Detect which cell encompasses the target text, then output its [x, y] center coordinate. 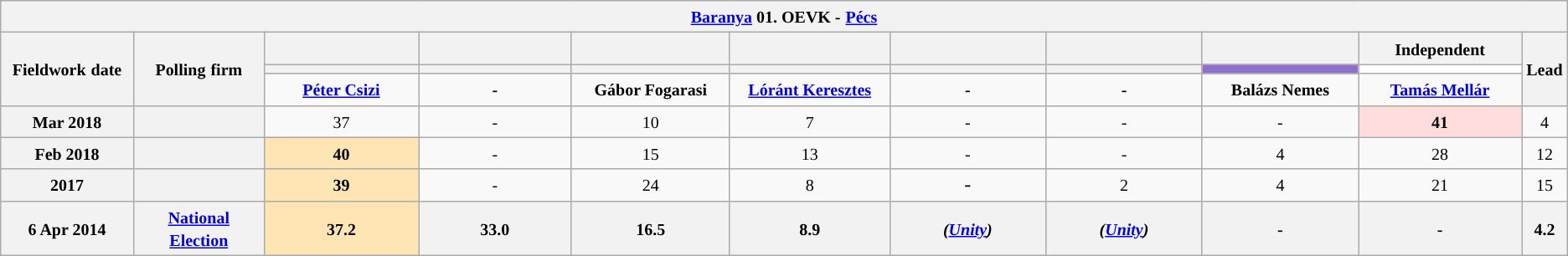
2 [1124, 185]
Polling firm [199, 69]
10 [650, 121]
12 [1545, 153]
8 [809, 185]
Fieldwork date [67, 69]
Independent [1441, 49]
4.2 [1545, 228]
6 Apr 2014 [67, 228]
40 [341, 153]
Mar 2018 [67, 121]
28 [1441, 153]
Tamás Mellár [1441, 90]
37 [341, 121]
33.0 [496, 228]
Balázs Nemes [1280, 90]
2017 [67, 185]
Péter Csizi [341, 90]
Gábor Fogarasi [650, 90]
8.9 [809, 228]
Lóránt Keresztes [809, 90]
37.2 [341, 228]
41 [1441, 121]
39 [341, 185]
Lead [1545, 69]
7 [809, 121]
16.5 [650, 228]
13 [809, 153]
Feb 2018 [67, 153]
21 [1441, 185]
Baranya 01. OEVK - Pécs [784, 17]
24 [650, 185]
National Election [199, 228]
